Search for the cell housing the specified text and yield its (x, y) center coordinate. 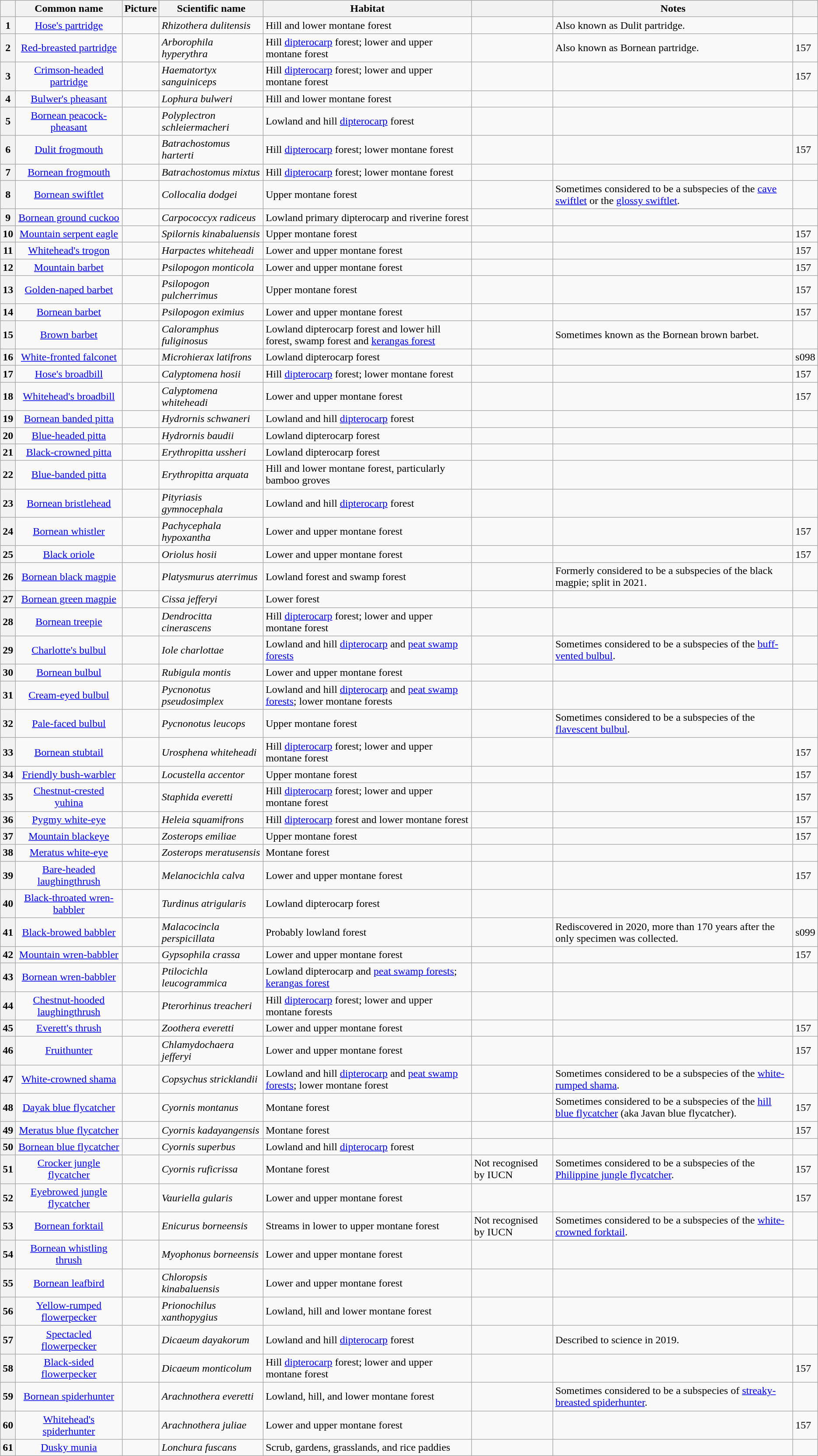
40 (8, 903)
Bornean whistler (69, 531)
Pterorhinus treacheri (211, 1006)
Arachnothera everetti (211, 1396)
29 (8, 650)
5 (8, 121)
Lowland dipterocarp and peat swamp forests; kerangas forest (367, 977)
12 (8, 267)
Rediscovered in 2020, more than 170 years after the only specimen was collected. (673, 932)
Bornean forktail (69, 1226)
34 (8, 775)
13 (8, 290)
Hydrornis baudii (211, 436)
25 (8, 554)
Hill and lower montane forest, particularly bamboo groves (367, 474)
55 (8, 1283)
32 (8, 723)
Hydrornis schwaneri (211, 419)
Meratus blue flycatcher (69, 1130)
59 (8, 1396)
21 (8, 452)
49 (8, 1130)
11 (8, 250)
56 (8, 1311)
Polyplectron schleiermacheri (211, 121)
Prionochilus xanthopygius (211, 1311)
Black-browed babbler (69, 932)
Bornean swiftlet (69, 195)
s099 (805, 932)
Bornean leafbird (69, 1283)
Caloramphus fuliginosus (211, 335)
24 (8, 531)
Cyornis ruficrissa (211, 1169)
36 (8, 820)
Dusky munia (69, 1448)
14 (8, 312)
Probably lowland forest (367, 932)
Melanocichla calva (211, 875)
Mountain wren-babbler (69, 955)
Collocalia dodgei (211, 195)
Pycnonotus leucops (211, 723)
Described to science in 2019. (673, 1339)
Sometimes considered to be a subspecies of streaky-breasted spiderhunter. (673, 1396)
Dayak blue flycatcher (69, 1108)
Crocker jungle flycatcher (69, 1169)
Black-crowned pitta (69, 452)
Hose's partridge (69, 25)
31 (8, 695)
50 (8, 1147)
Arachnothera juliae (211, 1425)
Black-throated wren-babbler (69, 903)
Bornean barbet (69, 312)
Pityriasis gymnocephala (211, 503)
Habitat (367, 9)
Calyptomena whiteheadi (211, 397)
35 (8, 797)
58 (8, 1368)
Batrachostomus mixtus (211, 172)
Lowland, hill, and lower montane forest (367, 1396)
48 (8, 1108)
6 (8, 149)
Cyornis kadayangensis (211, 1130)
Dicaeum dayakorum (211, 1339)
Pygmy white-eye (69, 820)
53 (8, 1226)
Chestnut-crested yuhina (69, 797)
54 (8, 1255)
Pachycephala hypoxantha (211, 531)
Cyornis superbus (211, 1147)
Yellow-rumped flowerpecker (69, 1311)
Lowland and hill dipterocarp and peat swamp forests (367, 650)
Sometimes considered to be a subspecies of the flavescent bulbul. (673, 723)
Spectacled flowerpecker (69, 1339)
Rubigula montis (211, 673)
Vauriella gularis (211, 1198)
38 (8, 853)
22 (8, 474)
4 (8, 99)
52 (8, 1198)
Oriolus hosii (211, 554)
Batrachostomus harterti (211, 149)
Urosphena whiteheadi (211, 752)
Psilopogon eximius (211, 312)
Iole charlottae (211, 650)
Pycnonotus pseudosimplex (211, 695)
Fruithunter (69, 1051)
33 (8, 752)
Bornean green magpie (69, 599)
37 (8, 836)
45 (8, 1028)
3 (8, 76)
Cyornis montanus (211, 1108)
Bornean wren-babbler (69, 977)
7 (8, 172)
Harpactes whiteheadi (211, 250)
Zosterops meratusensis (211, 853)
Copsychus stricklandii (211, 1079)
44 (8, 1006)
Meratus white-eye (69, 853)
Charlotte's bulbul (69, 650)
Whitehead's trogon (69, 250)
Chestnut-hooded laughingthrush (69, 1006)
White-fronted falconet (69, 357)
Lowland dipterocarp forest and lower hill forest, swamp forest and kerangas forest (367, 335)
Lophura bulweri (211, 99)
Lower forest (367, 599)
Lowland and hill dipterocarp and peat swamp forests; lower montane forests (367, 695)
57 (8, 1339)
Eyebrowed jungle flycatcher (69, 1198)
Bulwer's pheasant (69, 99)
Enicurus borneensis (211, 1226)
Heleia squamifrons (211, 820)
Notes (673, 9)
Dendrocitta cinerascens (211, 621)
46 (8, 1051)
8 (8, 195)
Formerly considered to be a subspecies of the black magpie; split in 2021. (673, 577)
Picture (141, 9)
Carpococcyx radiceus (211, 217)
Streams in lower to upper montane forest (367, 1226)
Sometimes considered to be a subspecies of the hill blue flycatcher (aka Javan blue flycatcher). (673, 1108)
White-crowned shama (69, 1079)
Bornean treepie (69, 621)
Turdinus atrigularis (211, 903)
Lowland and hill dipterocarp and peat swamp forests; lower montane forest (367, 1079)
Hill dipterocarp forest; lower and upper montane forests (367, 1006)
19 (8, 419)
Brown barbet (69, 335)
Psilopogon pulcherrimus (211, 290)
43 (8, 977)
Golden-naped barbet (69, 290)
Scientific name (211, 9)
Platysmurus aterrimus (211, 577)
Calyptomena hosii (211, 374)
Bornean banded pitta (69, 419)
Mountain barbet (69, 267)
Rhizothera dulitensis (211, 25)
Bornean blue flycatcher (69, 1147)
Sometimes considered to be a subspecies of the buff-vented bulbul. (673, 650)
Sometimes considered to be a subspecies of the cave swiftlet or the glossy swiftlet. (673, 195)
Malacocincla perspicillata (211, 932)
Zosterops emiliae (211, 836)
Lowland, hill and lower montane forest (367, 1311)
Bornean bulbul (69, 673)
Also known as Dulit partridge. (673, 25)
2 (8, 48)
10 (8, 234)
18 (8, 397)
Ptilocichla leucogrammica (211, 977)
Bornean frogmouth (69, 172)
Sometimes known as the Bornean brown barbet. (673, 335)
Locustella accentor (211, 775)
Blue-headed pitta (69, 436)
Hose's broadbill (69, 374)
Bornean whistling thrush (69, 1255)
20 (8, 436)
Friendly bush-warbler (69, 775)
Myophonus borneensis (211, 1255)
39 (8, 875)
Whitehead's spiderhunter (69, 1425)
Mountain serpent eagle (69, 234)
Red-breasted partridge (69, 48)
s098 (805, 357)
Dulit frogmouth (69, 149)
Everett's thrush (69, 1028)
27 (8, 599)
1 (8, 25)
Common name (69, 9)
Blue-banded pitta (69, 474)
Bare-headed laughingthrush (69, 875)
Psilopogon monticola (211, 267)
51 (8, 1169)
Gypsophila crassa (211, 955)
Erythropitta arquata (211, 474)
Cream-eyed bulbul (69, 695)
Crimson-headed partridge (69, 76)
16 (8, 357)
Chlamydochaera jefferyi (211, 1051)
Staphida everetti (211, 797)
Whitehead's broadbill (69, 397)
Pale-faced bulbul (69, 723)
Black oriole (69, 554)
17 (8, 374)
Haematortyx sanguiniceps (211, 76)
Chloropsis kinabaluensis (211, 1283)
Bornean spiderhunter (69, 1396)
Dicaeum monticolum (211, 1368)
Sometimes considered to be a subspecies of the white-rumped shama. (673, 1079)
Arborophila hyperythra (211, 48)
Microhierax latifrons (211, 357)
28 (8, 621)
Bornean peacock-pheasant (69, 121)
61 (8, 1448)
60 (8, 1425)
Sometimes considered to be a subspecies of the Philippine jungle flycatcher. (673, 1169)
30 (8, 673)
Erythropitta ussheri (211, 452)
Lonchura fuscans (211, 1448)
47 (8, 1079)
Black-sided flowerpecker (69, 1368)
Bornean black magpie (69, 577)
Hill dipterocarp forest and lower montane forest (367, 820)
Sometimes considered to be a subspecies of the white-crowned forktail. (673, 1226)
9 (8, 217)
26 (8, 577)
Bornean ground cuckoo (69, 217)
23 (8, 503)
Bornean stubtail (69, 752)
Lowland primary dipterocarp and riverine forest (367, 217)
Also known as Bornean partridge. (673, 48)
Scrub, gardens, grasslands, and rice paddies (367, 1448)
Zoothera everetti (211, 1028)
15 (8, 335)
Lowland forest and swamp forest (367, 577)
Bornean bristlehead (69, 503)
Cissa jefferyi (211, 599)
41 (8, 932)
Spilornis kinabaluensis (211, 234)
42 (8, 955)
Mountain blackeye (69, 836)
